Return the (X, Y) coordinate for the center point of the cell that contains the specified text.  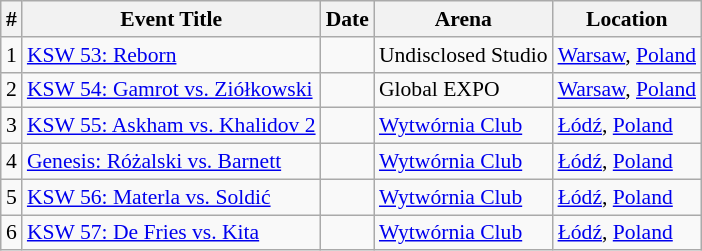
5 (12, 197)
KSW 57: De Fries vs. Kita (172, 233)
6 (12, 233)
Undisclosed Studio (464, 55)
KSW 56: Materla vs. Soldić (172, 197)
4 (12, 162)
Date (348, 19)
Genesis: Różalski vs. Barnett (172, 162)
Location (627, 19)
3 (12, 126)
Event Title (172, 19)
# (12, 19)
KSW 55: Askham vs. Khalidov 2 (172, 126)
Global EXPO (464, 90)
1 (12, 55)
Arena (464, 19)
2 (12, 90)
KSW 53: Reborn (172, 55)
KSW 54: Gamrot vs. Ziółkowski (172, 90)
